Identify which cell holds the provided text, then report its (x, y) central coordinate. 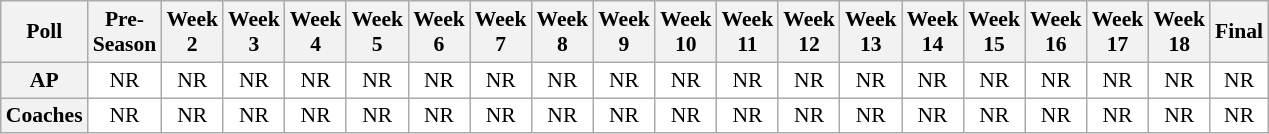
Week10 (686, 32)
Week5 (377, 32)
Week2 (192, 32)
Week14 (933, 32)
Week7 (501, 32)
Final (1239, 32)
Week6 (439, 32)
Week9 (624, 32)
Week17 (1118, 32)
Coaches (44, 116)
Pre-Season (125, 32)
Week8 (562, 32)
AP (44, 80)
Week16 (1056, 32)
Week4 (316, 32)
Week12 (809, 32)
Week13 (871, 32)
Week15 (994, 32)
Poll (44, 32)
Week18 (1179, 32)
Week3 (254, 32)
Week11 (748, 32)
